Search for the cell housing the specified text and yield its [X, Y] center coordinate. 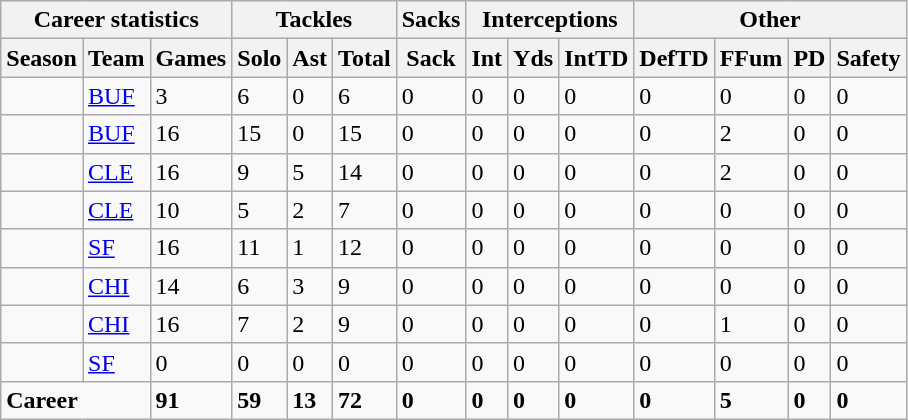
Sack [431, 58]
Sacks [431, 20]
Yds [534, 58]
Tackles [314, 20]
Int [487, 58]
11 [260, 248]
Career statistics [116, 20]
10 [191, 210]
Solo [260, 58]
Ast [310, 58]
PD [810, 58]
Total [365, 58]
12 [365, 248]
IntTD [596, 58]
72 [365, 400]
Games [191, 58]
59 [260, 400]
91 [191, 400]
DefTD [674, 58]
13 [310, 400]
FFum [751, 58]
Other [770, 20]
Interceptions [550, 20]
Safety [868, 58]
Team [116, 58]
Career [76, 400]
Season [42, 58]
